Extract the [x, y] coordinate from the center of the cell holding the provided text.  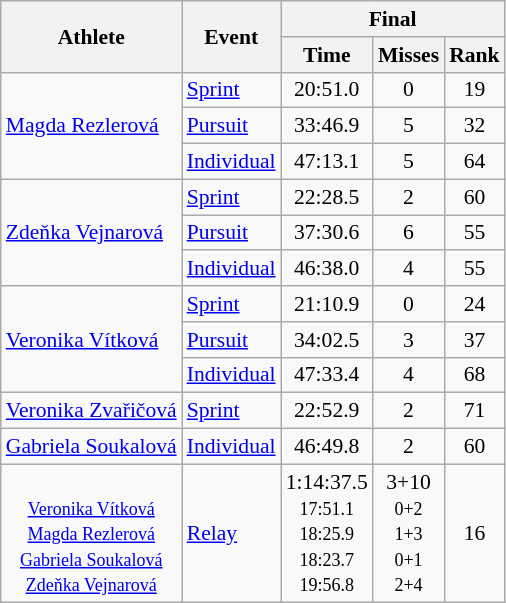
Veronika VítkováMagda RezlerováGabriela SoukalováZdeňka Vejnarová [92, 533]
68 [474, 375]
46:49.8 [327, 447]
32 [474, 126]
3 [408, 340]
37 [474, 340]
37:30.6 [327, 233]
22:28.5 [327, 197]
16 [474, 533]
34:02.5 [327, 340]
Veronika Vítková [92, 340]
22:52.9 [327, 411]
Veronika Zvařičová [92, 411]
Magda Rezlerová [92, 126]
Misses [408, 55]
Time [327, 55]
Rank [474, 55]
3+10 0+2 1+3 0+1 2+4 [408, 533]
19 [474, 90]
Final [393, 19]
Event [232, 36]
6 [408, 233]
20:51.0 [327, 90]
Relay [232, 533]
47:33.4 [327, 375]
Athlete [92, 36]
47:13.1 [327, 162]
Gabriela Soukalová [92, 447]
1:14:37.5 17:51.1 18:25.9 18:23.7 19:56.8 [327, 533]
71 [474, 411]
Zdeňka Vejnarová [92, 232]
64 [474, 162]
46:38.0 [327, 269]
33:46.9 [327, 126]
21:10.9 [327, 304]
24 [474, 304]
